For the text-containing cell, return its midpoint in (x, y) coordinate format. 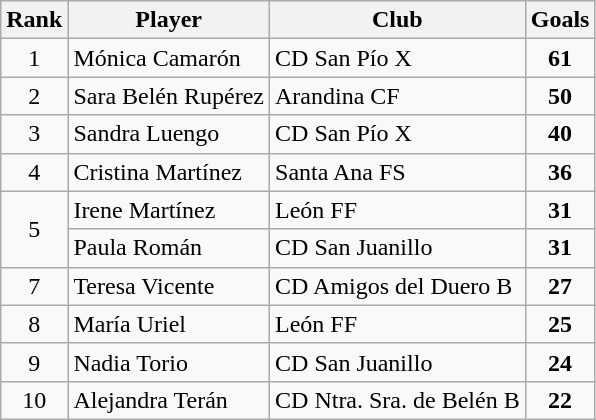
Sandra Luengo (169, 134)
Cristina Martínez (169, 172)
7 (34, 286)
61 (560, 58)
Goals (560, 20)
8 (34, 324)
Club (398, 20)
2 (34, 96)
Player (169, 20)
36 (560, 172)
Arandina CF (398, 96)
María Uriel (169, 324)
CD Ntra. Sra. de Belén B (398, 400)
Nadia Torio (169, 362)
1 (34, 58)
CD Amigos del Duero B (398, 286)
10 (34, 400)
Mónica Camarón (169, 58)
3 (34, 134)
Alejandra Terán (169, 400)
Irene Martínez (169, 210)
Teresa Vicente (169, 286)
Santa Ana FS (398, 172)
22 (560, 400)
4 (34, 172)
9 (34, 362)
Rank (34, 20)
5 (34, 229)
27 (560, 286)
25 (560, 324)
24 (560, 362)
50 (560, 96)
Paula Román (169, 248)
40 (560, 134)
Sara Belén Rupérez (169, 96)
